Return [X, Y] of the center of cell containing provided text 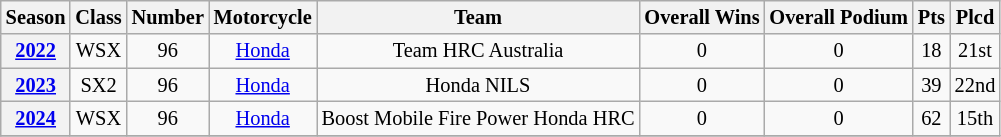
SX2 [98, 85]
21st [975, 51]
Number [168, 17]
39 [932, 85]
Overall Podium [838, 17]
Class [98, 17]
Team HRC Australia [478, 51]
Honda NILS [478, 85]
Motorcycle [263, 17]
2023 [36, 85]
15th [975, 118]
Team [478, 17]
2022 [36, 51]
Season [36, 17]
Pts [932, 17]
Overall Wins [702, 17]
2024 [36, 118]
22nd [975, 85]
Plcd [975, 17]
Boost Mobile Fire Power Honda HRC [478, 118]
18 [932, 51]
62 [932, 118]
